Scan for the cell matching the given text and deliver its (x, y) coordinate at center. 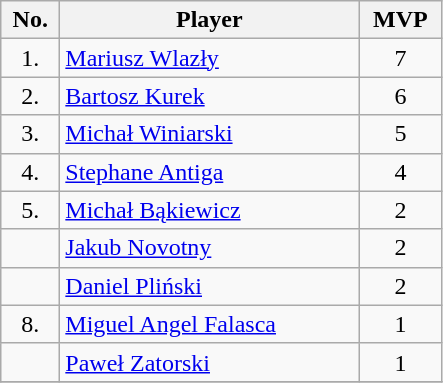
2. (30, 96)
Daniel Pliński (210, 286)
6 (400, 96)
Mariusz Wlazły (210, 58)
Stephane Antiga (210, 172)
4 (400, 172)
7 (400, 58)
3. (30, 134)
Michał Winiarski (210, 134)
No. (30, 20)
Miguel Angel Falasca (210, 324)
5 (400, 134)
Jakub Novotny (210, 248)
Michał Bąkiewicz (210, 210)
5. (30, 210)
Player (210, 20)
1. (30, 58)
4. (30, 172)
Bartosz Kurek (210, 96)
8. (30, 324)
MVP (400, 20)
Paweł Zatorski (210, 362)
